Find where the given text appears and provide that cell's center as [x, y] coordinate. 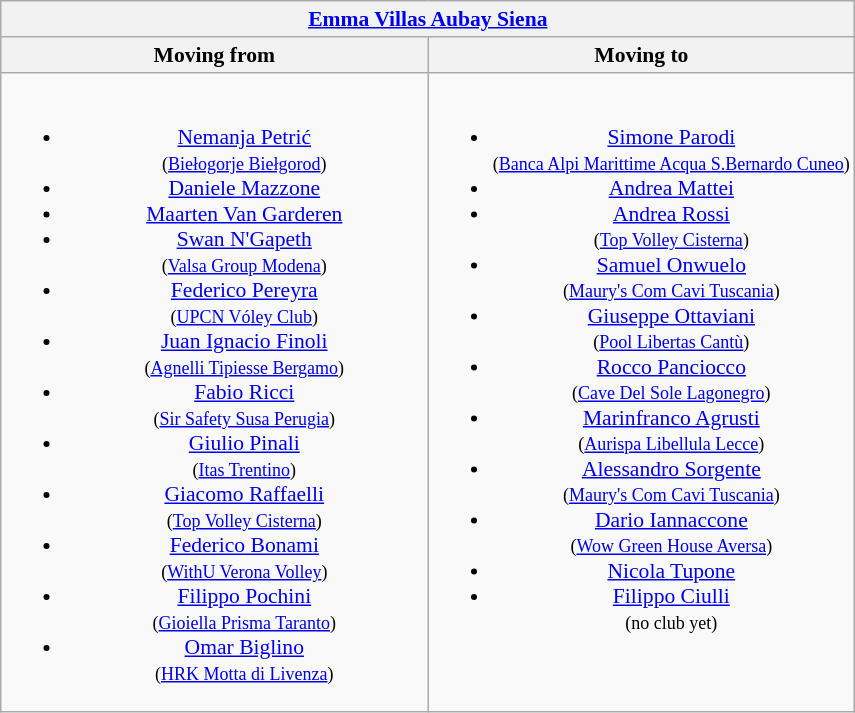
Moving to [642, 55]
Emma Villas Aubay Siena [428, 19]
Moving from [214, 55]
